For the text-containing cell, return its midpoint in (x, y) coordinate format. 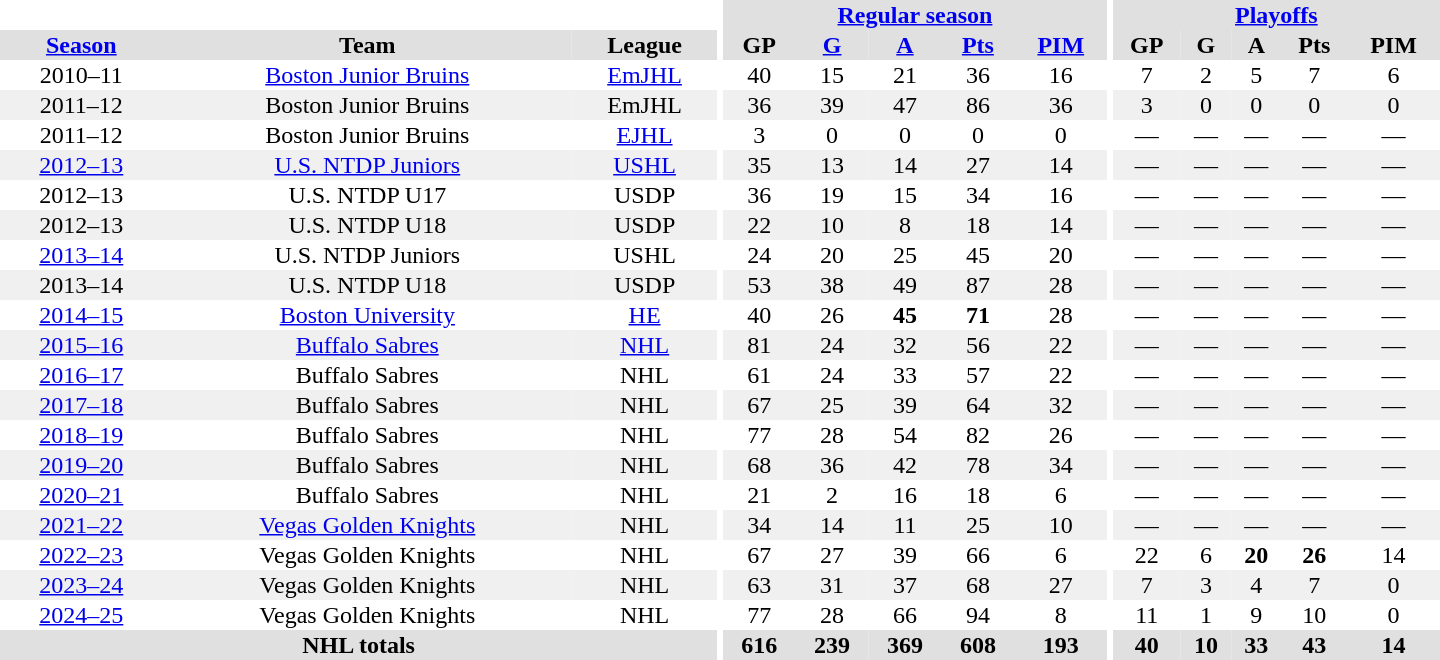
42 (906, 465)
13 (832, 165)
Playoffs (1276, 15)
2014–15 (82, 315)
47 (906, 105)
2023–24 (82, 585)
608 (978, 645)
League (644, 45)
49 (906, 285)
2021–22 (82, 525)
82 (978, 435)
Season (82, 45)
Regular season (915, 15)
369 (906, 645)
87 (978, 285)
54 (906, 435)
56 (978, 345)
1 (1206, 615)
35 (760, 165)
Boston University (368, 315)
HE (644, 315)
38 (832, 285)
239 (832, 645)
2010–11 (82, 75)
81 (760, 345)
63 (760, 585)
2017–18 (82, 405)
37 (906, 585)
94 (978, 615)
Team (368, 45)
86 (978, 105)
43 (1314, 645)
57 (978, 375)
61 (760, 375)
NHL totals (358, 645)
616 (760, 645)
4 (1256, 585)
EJHL (644, 135)
2024–25 (82, 615)
31 (832, 585)
78 (978, 465)
19 (832, 195)
2018–19 (82, 435)
53 (760, 285)
71 (978, 315)
64 (978, 405)
193 (1060, 645)
2022–23 (82, 555)
5 (1256, 75)
9 (1256, 615)
2015–16 (82, 345)
2020–21 (82, 495)
2016–17 (82, 375)
2019–20 (82, 465)
U.S. NTDP U17 (368, 195)
